From the cell containing the given text, extract its center point as [X, Y] coordinate. 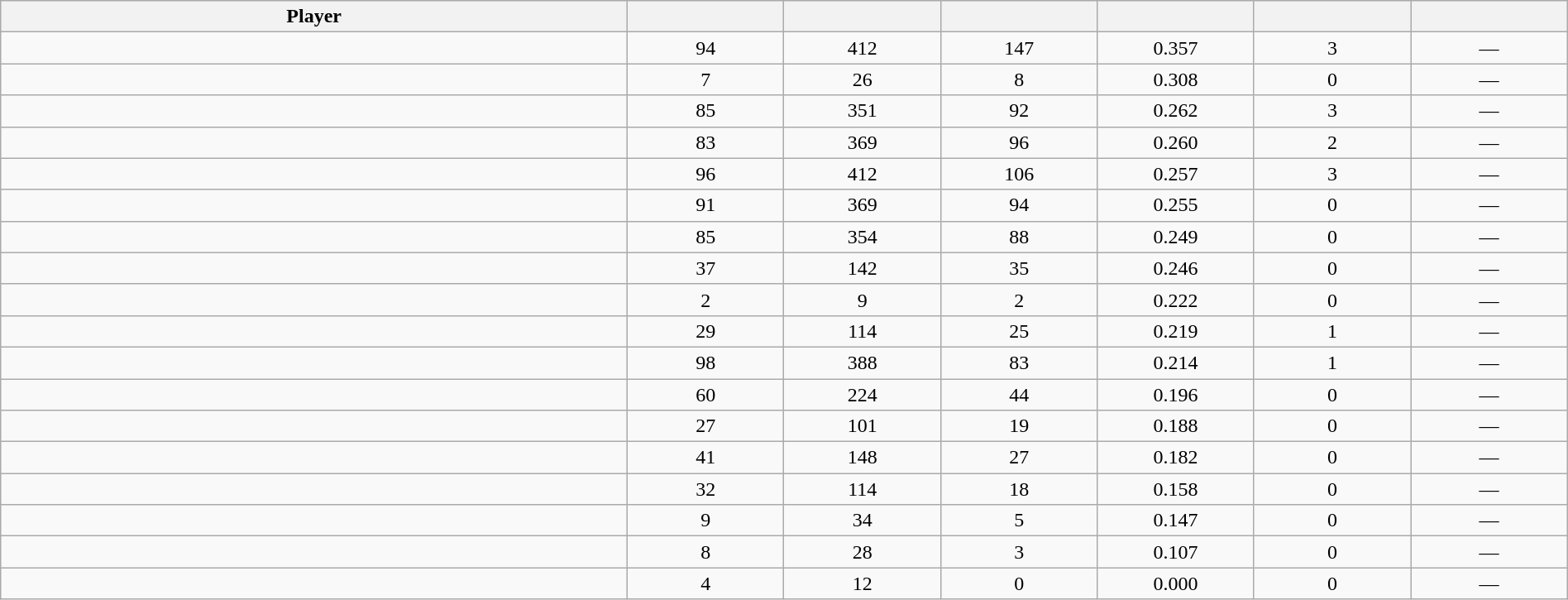
44 [1019, 395]
147 [1019, 48]
224 [862, 395]
0.107 [1176, 552]
32 [706, 489]
91 [706, 205]
0.182 [1176, 458]
28 [862, 552]
29 [706, 331]
148 [862, 458]
351 [862, 111]
35 [1019, 268]
0.158 [1176, 489]
60 [706, 395]
0.219 [1176, 331]
354 [862, 237]
0.257 [1176, 174]
0.214 [1176, 362]
0.147 [1176, 521]
0.249 [1176, 237]
37 [706, 268]
0.196 [1176, 395]
101 [862, 426]
92 [1019, 111]
98 [706, 362]
18 [1019, 489]
0.222 [1176, 300]
7 [706, 79]
88 [1019, 237]
0.262 [1176, 111]
0.308 [1176, 79]
0.260 [1176, 142]
142 [862, 268]
388 [862, 362]
Player [314, 17]
0.255 [1176, 205]
0.246 [1176, 268]
0.357 [1176, 48]
12 [862, 583]
41 [706, 458]
25 [1019, 331]
26 [862, 79]
4 [706, 583]
5 [1019, 521]
0.000 [1176, 583]
106 [1019, 174]
0.188 [1176, 426]
19 [1019, 426]
34 [862, 521]
